Determine the [x, y] coordinate at the center of the cell enclosing the given text.  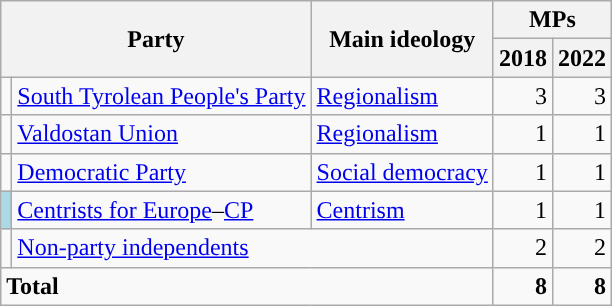
Non-party independents [253, 248]
2022 [582, 58]
Centrists for Europe–CP [162, 210]
2018 [522, 58]
South Tyrolean People's Party [162, 96]
Party [156, 39]
MPs [552, 20]
Social democracy [402, 172]
Total [248, 286]
Centrism [402, 210]
Main ideology [402, 39]
Valdostan Union [162, 134]
Democratic Party [162, 172]
